Return the [x, y] coordinate for the center point of the cell that contains the specified text.  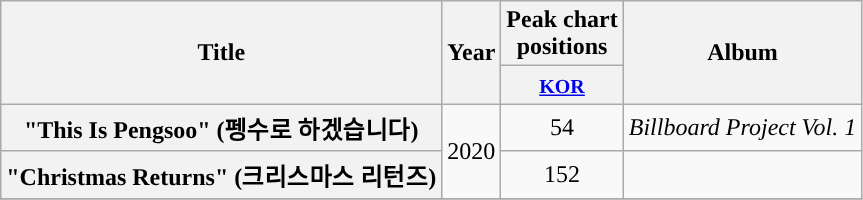
Year [472, 52]
152 [562, 174]
"This Is Pengsoo" (펭수로 하겠습니다) [222, 128]
Peak chart positions [562, 34]
Billboard Project Vol. 1 [742, 128]
"Christmas Returns" (크리스마스 리턴즈) [222, 174]
2020 [472, 151]
KOR [562, 85]
Album [742, 52]
54 [562, 128]
Title [222, 52]
